Pinpoint the cell where the given text exists, returning its [x, y] midpoint coordinate. 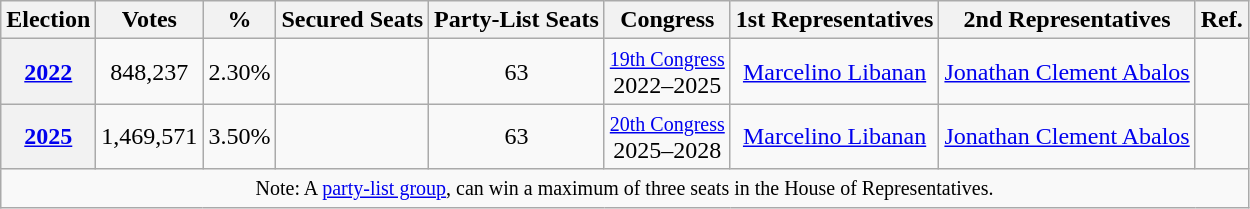
3.50% [240, 136]
Party-List Seats [517, 20]
20th Congress2025–2028 [667, 136]
1st Representatives [834, 20]
19th Congress2022–2025 [667, 72]
% [240, 20]
Secured Seats [352, 20]
Election [48, 20]
2.30% [240, 72]
Votes [150, 20]
2nd Representatives [1067, 20]
Ref. [1222, 20]
2025 [48, 136]
Congress [667, 20]
2022 [48, 72]
Note: A party-list group, can win a maximum of three seats in the House of Representatives. [625, 188]
1,469,571 [150, 136]
848,237 [150, 72]
